Detect which cell encompasses the target text, then output its [X, Y] center coordinate. 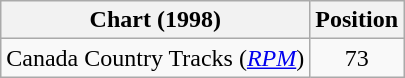
Chart (1998) [156, 20]
Position [357, 20]
Canada Country Tracks (RPM) [156, 58]
73 [357, 58]
